Provide the [x, y] coordinate of the cell's center where the given text is located.  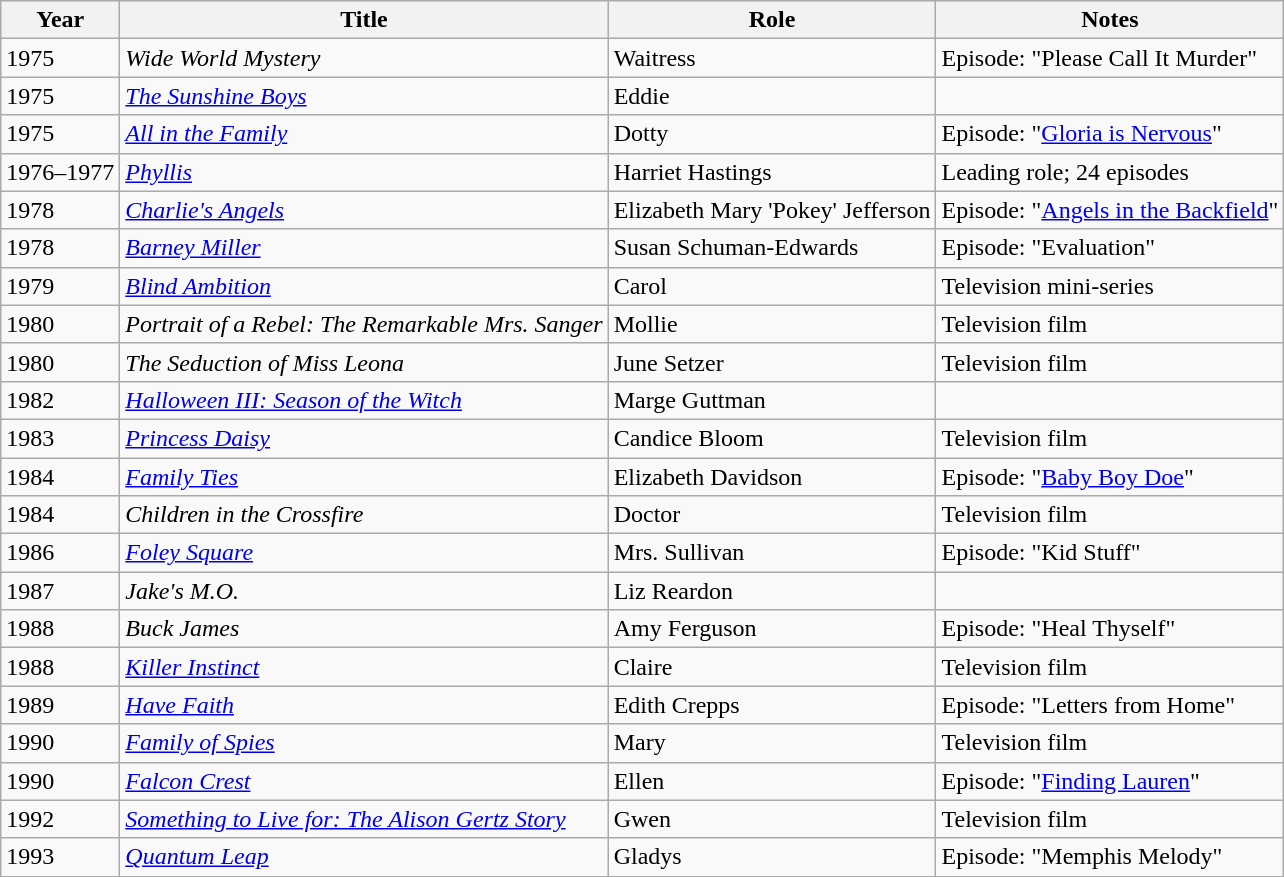
Episode: "Kid Stuff" [1110, 553]
Edith Crepps [772, 705]
Killer Instinct [364, 667]
1989 [60, 705]
Wide World Mystery [364, 58]
Episode: "Please Call It Murder" [1110, 58]
Dotty [772, 134]
Ellen [772, 781]
Falcon Crest [364, 781]
Portrait of a Rebel: The Remarkable Mrs. Sanger [364, 324]
Episode: "Baby Boy Doe" [1110, 477]
Family of Spies [364, 743]
Elizabeth Davidson [772, 477]
Charlie's Angels [364, 210]
Role [772, 20]
Gladys [772, 857]
Leading role; 24 episodes [1110, 172]
1979 [60, 286]
Episode: "Letters from Home" [1110, 705]
Television mini-series [1110, 286]
Quantum Leap [364, 857]
Harriet Hastings [772, 172]
Liz Reardon [772, 591]
Susan Schuman-Edwards [772, 248]
Episode: "Memphis Melody" [1110, 857]
Elizabeth Mary 'Pokey' Jefferson [772, 210]
Children in the Crossfire [364, 515]
Episode: "Finding Lauren" [1110, 781]
Foley Square [364, 553]
Notes [1110, 20]
June Setzer [772, 362]
Candice Bloom [772, 438]
Gwen [772, 819]
Episode: "Gloria is Nervous" [1110, 134]
Buck James [364, 629]
Have Faith [364, 705]
Episode: "Heal Thyself" [1110, 629]
Mollie [772, 324]
Mrs. Sullivan [772, 553]
Marge Guttman [772, 400]
All in the Family [364, 134]
1976–1977 [60, 172]
The Seduction of Miss Leona [364, 362]
Family Ties [364, 477]
1986 [60, 553]
1987 [60, 591]
Doctor [772, 515]
Episode: "Evaluation" [1110, 248]
Waitress [772, 58]
Title [364, 20]
Carol [772, 286]
Mary [772, 743]
1992 [60, 819]
Claire [772, 667]
Princess Daisy [364, 438]
Phyllis [364, 172]
Blind Ambition [364, 286]
Year [60, 20]
1982 [60, 400]
Halloween III: Season of the Witch [364, 400]
Something to Live for: The Alison Gertz Story [364, 819]
Jake's M.O. [364, 591]
The Sunshine Boys [364, 96]
Amy Ferguson [772, 629]
1983 [60, 438]
1993 [60, 857]
Barney Miller [364, 248]
Episode: "Angels in the Backfield" [1110, 210]
Eddie [772, 96]
